Find where the given text appears and provide that cell's center as (x, y) coordinate. 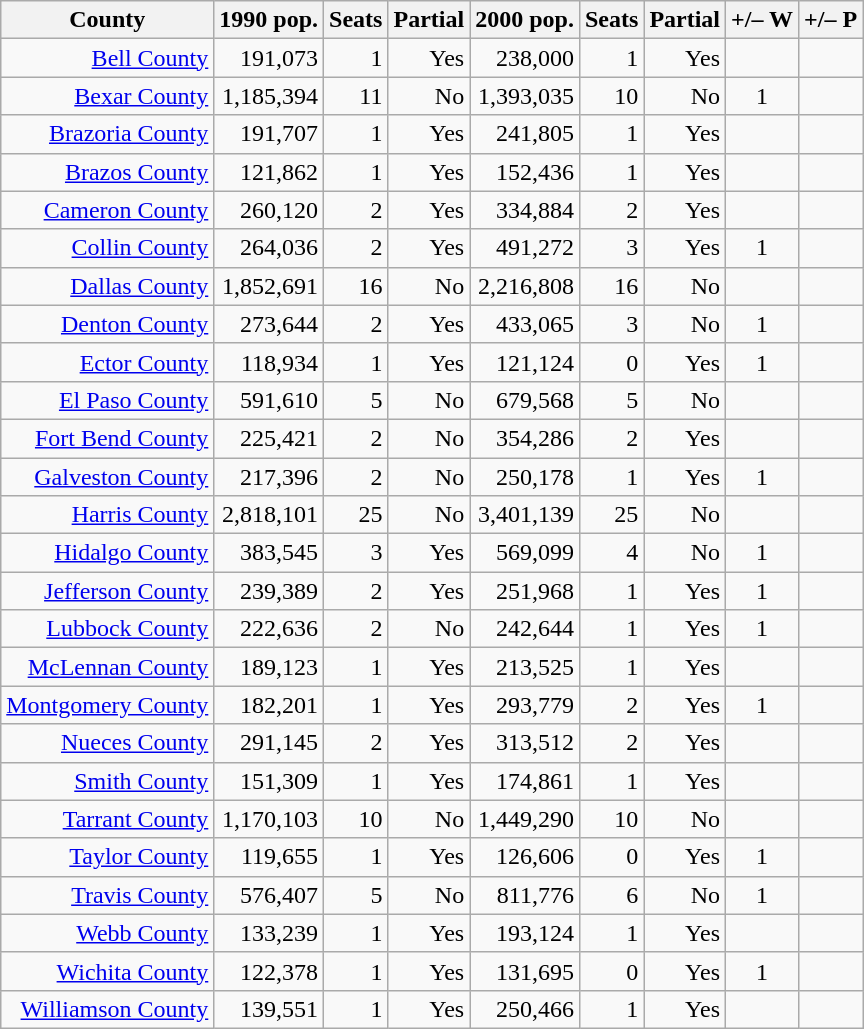
Harris County (108, 515)
293,779 (525, 705)
6 (611, 895)
182,201 (269, 705)
250,178 (525, 477)
1,185,394 (269, 96)
Webb County (108, 933)
1,852,691 (269, 286)
222,636 (269, 629)
Lubbock County (108, 629)
Montgomery County (108, 705)
Nueces County (108, 743)
811,776 (525, 895)
3,401,139 (525, 515)
119,655 (269, 857)
133,239 (269, 933)
+/– P (831, 20)
+/– W (762, 20)
2,818,101 (269, 515)
250,466 (525, 1009)
Taylor County (108, 857)
Cameron County (108, 210)
Smith County (108, 781)
Jefferson County (108, 591)
679,568 (525, 400)
126,606 (525, 857)
191,707 (269, 134)
4 (611, 553)
191,073 (269, 58)
242,644 (525, 629)
189,123 (269, 667)
151,309 (269, 781)
Galveston County (108, 477)
Hidalgo County (108, 553)
Fort Bend County (108, 438)
Denton County (108, 324)
251,968 (525, 591)
152,436 (525, 172)
121,862 (269, 172)
Bell County (108, 58)
11 (356, 96)
591,610 (269, 400)
383,545 (269, 553)
260,120 (269, 210)
569,099 (525, 553)
213,525 (525, 667)
1,170,103 (269, 819)
576,407 (269, 895)
118,934 (269, 362)
Travis County (108, 895)
313,512 (525, 743)
Dallas County (108, 286)
County (108, 20)
1,449,290 (525, 819)
238,000 (525, 58)
491,272 (525, 248)
McLennan County (108, 667)
Wichita County (108, 971)
Tarrant County (108, 819)
225,421 (269, 438)
354,286 (525, 438)
174,861 (525, 781)
193,124 (525, 933)
241,805 (525, 134)
433,065 (525, 324)
Collin County (108, 248)
2000 pop. (525, 20)
131,695 (525, 971)
Brazos County (108, 172)
139,551 (269, 1009)
273,644 (269, 324)
239,389 (269, 591)
1990 pop. (269, 20)
121,124 (525, 362)
1,393,035 (525, 96)
122,378 (269, 971)
Williamson County (108, 1009)
Bexar County (108, 96)
217,396 (269, 477)
334,884 (525, 210)
Brazoria County (108, 134)
Ector County (108, 362)
291,145 (269, 743)
2,216,808 (525, 286)
264,036 (269, 248)
El Paso County (108, 400)
